Scan for the cell matching the given text and deliver its (X, Y) coordinate at center. 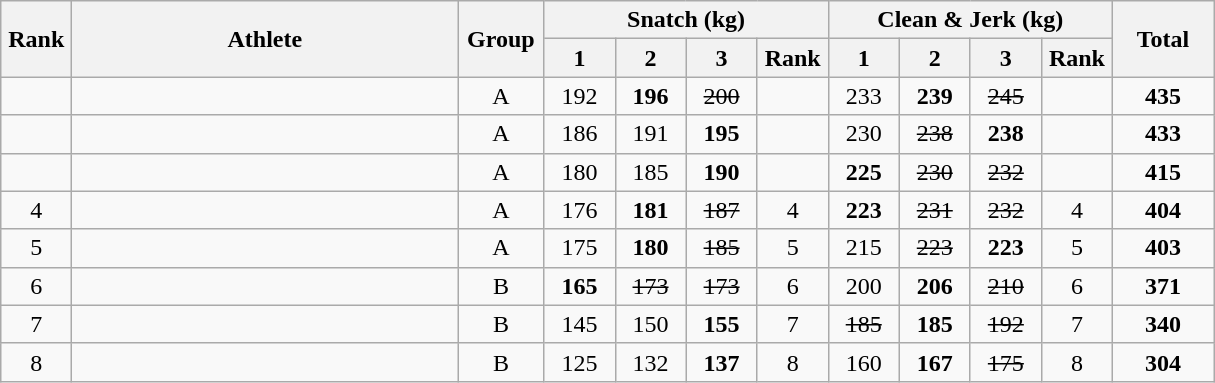
371 (1162, 286)
181 (650, 210)
186 (580, 134)
404 (1162, 210)
245 (1006, 96)
233 (864, 96)
196 (650, 96)
239 (934, 96)
150 (650, 324)
210 (1006, 286)
415 (1162, 172)
403 (1162, 248)
Snatch (kg) (686, 20)
Clean & Jerk (kg) (970, 20)
195 (722, 134)
160 (864, 362)
Athlete (265, 39)
125 (580, 362)
Group (501, 39)
167 (934, 362)
132 (650, 362)
165 (580, 286)
215 (864, 248)
206 (934, 286)
433 (1162, 134)
225 (864, 172)
187 (722, 210)
137 (722, 362)
191 (650, 134)
Total (1162, 39)
145 (580, 324)
435 (1162, 96)
190 (722, 172)
304 (1162, 362)
340 (1162, 324)
231 (934, 210)
176 (580, 210)
155 (722, 324)
